Return the [X, Y] coordinate for the center point of the cell that contains the specified text.  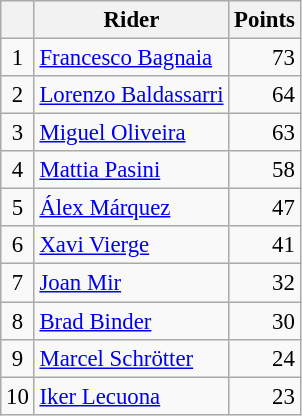
Rider [132, 20]
47 [264, 208]
3 [18, 133]
1 [18, 58]
Points [264, 20]
Marcel Schrötter [132, 358]
9 [18, 358]
8 [18, 321]
63 [264, 133]
Lorenzo Baldassarri [132, 95]
30 [264, 321]
Miguel Oliveira [132, 133]
Xavi Vierge [132, 245]
Brad Binder [132, 321]
Mattia Pasini [132, 170]
Iker Lecuona [132, 396]
64 [264, 95]
6 [18, 245]
10 [18, 396]
Joan Mir [132, 283]
32 [264, 283]
5 [18, 208]
4 [18, 170]
Francesco Bagnaia [132, 58]
2 [18, 95]
41 [264, 245]
Álex Márquez [132, 208]
73 [264, 58]
23 [264, 396]
24 [264, 358]
58 [264, 170]
7 [18, 283]
